Find where the given text appears and provide that cell's center as [X, Y] coordinate. 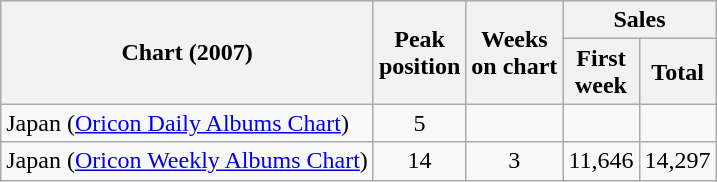
Peakposition [419, 52]
Sales [640, 20]
5 [419, 123]
Total [678, 72]
Firstweek [601, 72]
14,297 [678, 161]
Japan (Oricon Daily Albums Chart) [188, 123]
3 [514, 161]
Chart (2007) [188, 52]
Weekson chart [514, 52]
11,646 [601, 161]
14 [419, 161]
Japan (Oricon Weekly Albums Chart) [188, 161]
